Capture the cell that displays the provided text and extract its (X, Y) central coordinate. 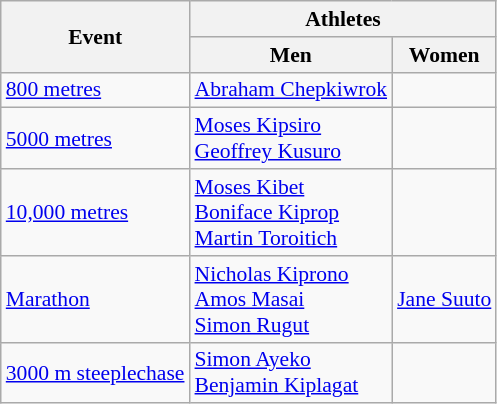
Jane Suuto (444, 300)
Men (292, 55)
Event (96, 36)
Moses KibetBoniface KipropMartin Toroitich (292, 212)
Abraham Chepkiwrok (292, 90)
800 metres (96, 90)
Women (444, 55)
Nicholas KipronoAmos MasaiSimon Rugut (292, 300)
10,000 metres (96, 212)
Marathon (96, 300)
Moses KipsiroGeoffrey Kusuro (292, 138)
Athletes (344, 19)
3000 m steeplechase (96, 372)
5000 metres (96, 138)
Simon AyekoBenjamin Kiplagat (292, 372)
